Pinpoint the cell where the given text exists, returning its (X, Y) midpoint coordinate. 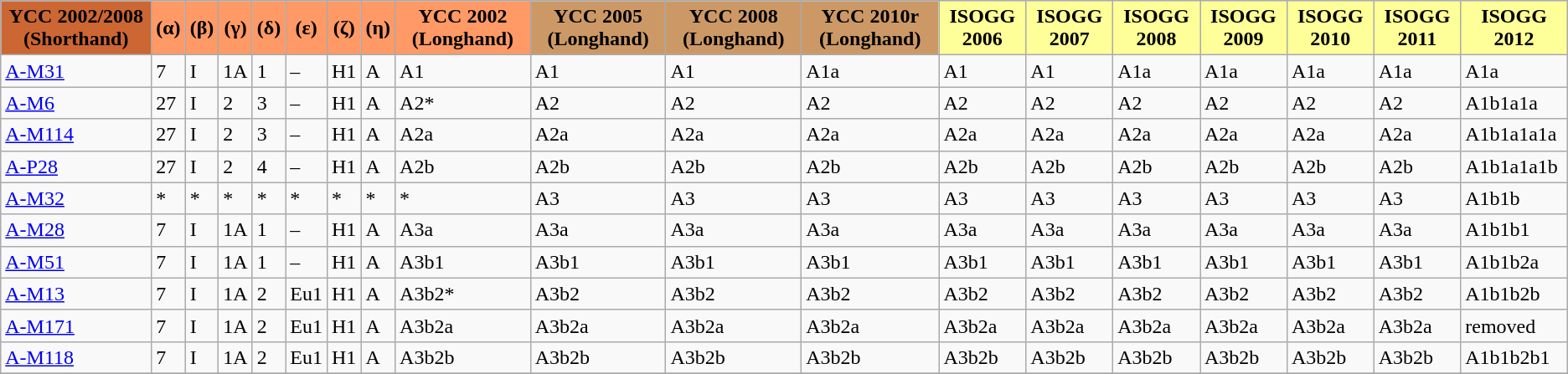
(β) (202, 28)
A1b1b1 (1514, 230)
YCC 2008 (Longhand) (734, 28)
A-P28 (76, 167)
A-M28 (76, 230)
A-M118 (76, 357)
A1b1a1a1b (1514, 167)
(ζ) (343, 28)
YCC 2002 (Longhand) (463, 28)
(η) (379, 28)
A-M51 (76, 262)
ISOGG 2008 (1157, 28)
(δ) (269, 28)
A1b1b2b (1514, 294)
A3b2* (463, 294)
ISOGG 2007 (1070, 28)
A-M114 (76, 135)
(α) (168, 28)
YCC 2002/2008 (Shorthand) (76, 28)
4 (269, 167)
A1b1a1a (1514, 103)
A2* (463, 103)
YCC 2005 (Longhand) (598, 28)
YCC 2010r (Longhand) (870, 28)
A-M171 (76, 325)
A-M6 (76, 103)
A-M13 (76, 294)
A-M32 (76, 198)
A1b1a1a1a (1514, 135)
A-M31 (76, 71)
removed (1514, 325)
A1b1b (1514, 198)
(γ) (235, 28)
A1b1b2a (1514, 262)
(ε) (307, 28)
ISOGG 2006 (983, 28)
A1b1b2b1 (1514, 357)
ISOGG 2011 (1417, 28)
ISOGG 2010 (1330, 28)
ISOGG 2009 (1243, 28)
ISOGG 2012 (1514, 28)
